Provide the (x, y) coordinate of the cell's center where the given text is located.  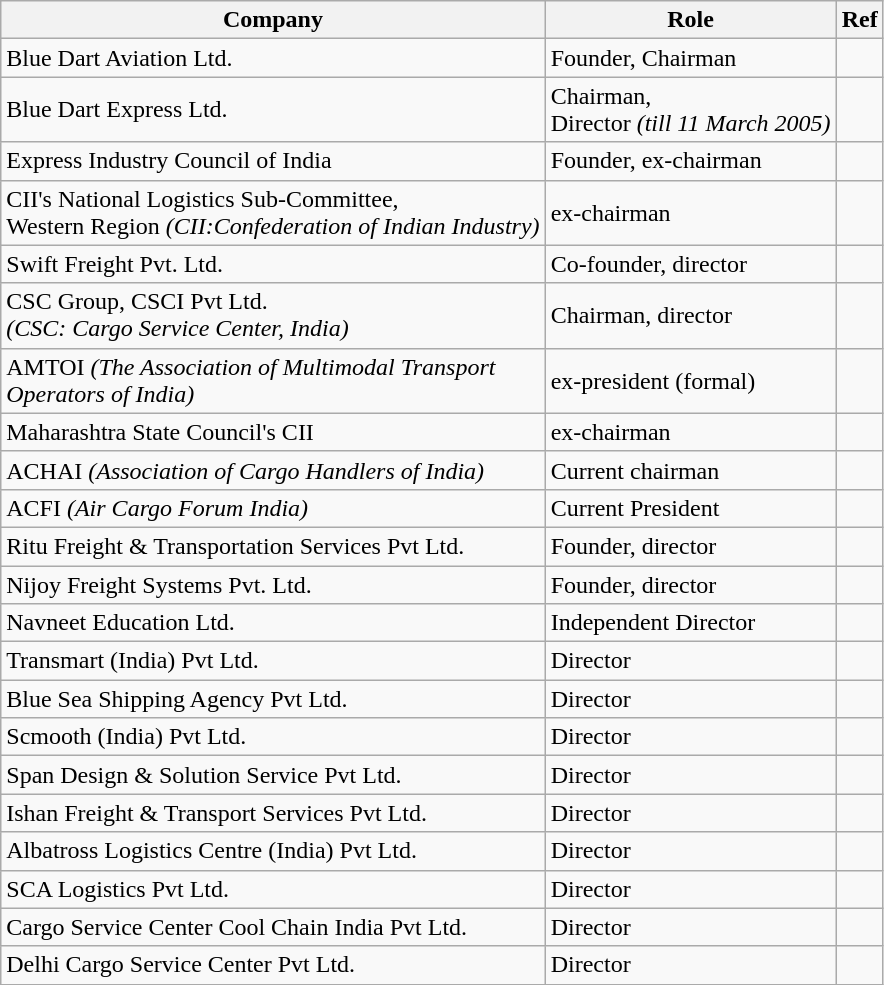
SCA Logistics Pvt Ltd. (273, 889)
Swift Freight Pvt. Ltd. (273, 264)
ACFI (Air Cargo Forum India) (273, 508)
CII's National Logistics Sub-Committee,Western Region (CII:Confederation of Indian Industry) (273, 212)
ex-president (formal) (690, 380)
Founder, ex-chairman (690, 161)
Ishan Freight & Transport Services Pvt Ltd. (273, 813)
Current chairman (690, 470)
Nijoy Freight Systems Pvt. Ltd. (273, 585)
Maharashtra State Council's CII (273, 432)
Express Industry Council of India (273, 161)
Founder, Chairman (690, 58)
Independent Director (690, 623)
Scmooth (India) Pvt Ltd. (273, 737)
Delhi Cargo Service Center Pvt Ltd. (273, 965)
Ritu Freight & Transportation Services Pvt Ltd. (273, 546)
Cargo Service Center Cool Chain India Pvt Ltd. (273, 927)
Navneet Education Ltd. (273, 623)
ACHAI (Association of Cargo Handlers of India) (273, 470)
Chairman,Director (till 11 March 2005) (690, 110)
Span Design & Solution Service Pvt Ltd. (273, 775)
Blue Dart Aviation Ltd. (273, 58)
Chairman, director (690, 316)
Company (273, 20)
Albatross Logistics Centre (India) Pvt Ltd. (273, 851)
Transmart (India) Pvt Ltd. (273, 661)
CSC Group, CSCI Pvt Ltd.(CSC: Cargo Service Center, India) (273, 316)
Role (690, 20)
Blue Dart Express Ltd. (273, 110)
AMTOI (The Association of Multimodal TransportOperators of India) (273, 380)
Blue Sea Shipping Agency Pvt Ltd. (273, 699)
Current President (690, 508)
Co-founder, director (690, 264)
Ref (860, 20)
